Pinpoint the cell where the given text exists, returning its [x, y] midpoint coordinate. 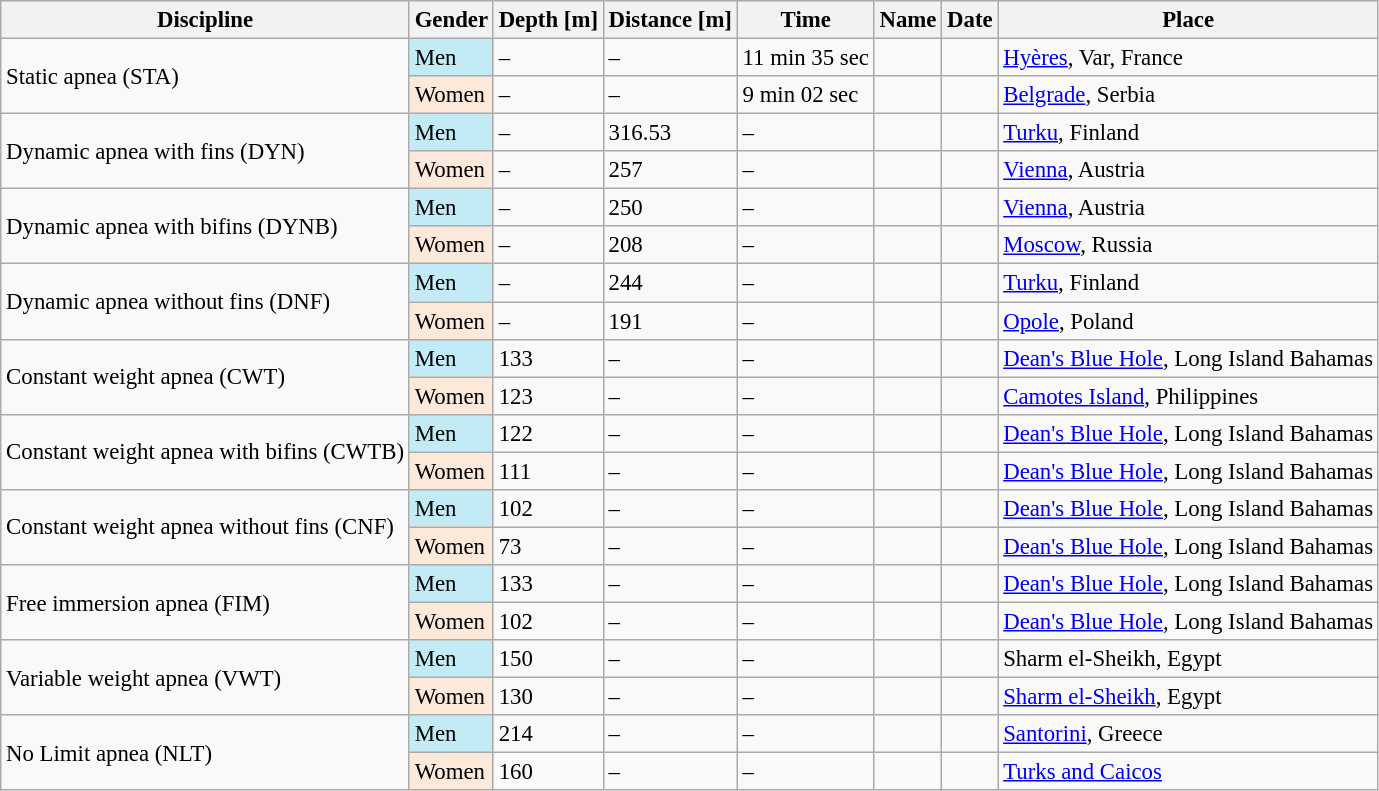
Name [908, 20]
Free immersion apnea (FIM) [206, 602]
130 [548, 697]
Turks and Caicos [1188, 772]
111 [548, 471]
Moscow, Russia [1188, 245]
123 [548, 396]
Dynamic apnea without fins (DNF) [206, 302]
244 [670, 283]
Place [1188, 20]
Constant weight apnea with bifins (CWTB) [206, 452]
Variable weight apnea (VWT) [206, 678]
316.53 [670, 133]
122 [548, 433]
9 min 02 sec [806, 95]
No Limit apnea (NLT) [206, 752]
Dynamic apnea with fins (DYN) [206, 152]
Discipline [206, 20]
150 [548, 659]
Dynamic apnea with bifins (DYNB) [206, 226]
214 [548, 734]
Hyères, Var, France [1188, 58]
Belgrade, Serbia [1188, 95]
Santorini, Greece [1188, 734]
Static apnea (STA) [206, 76]
Gender [451, 20]
73 [548, 546]
Time [806, 20]
208 [670, 245]
Camotes Island, Philippines [1188, 396]
257 [670, 170]
Constant weight apnea (CWT) [206, 376]
160 [548, 772]
Date [970, 20]
Constant weight apnea without fins (CNF) [206, 528]
Distance [m] [670, 20]
191 [670, 321]
Opole, Poland [1188, 321]
11 min 35 sec [806, 58]
250 [670, 208]
Depth [m] [548, 20]
